Scan for the cell matching the given text and deliver its (X, Y) coordinate at center. 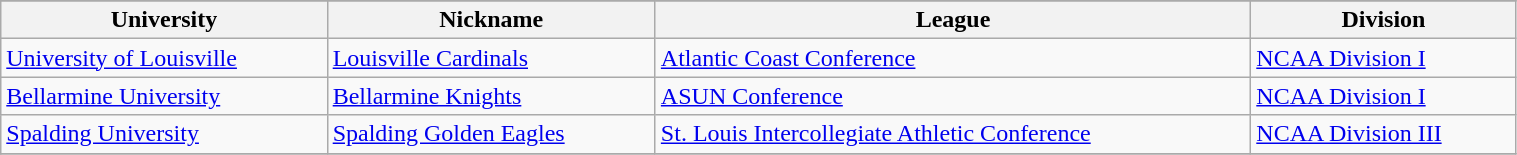
Spalding Golden Eagles (491, 134)
Louisville Cardinals (491, 58)
Division (1384, 20)
Nickname (491, 20)
Spalding University (164, 134)
NCAA Division III (1384, 134)
St. Louis Intercollegiate Athletic Conference (952, 134)
Bellarmine Knights (491, 96)
ASUN Conference (952, 96)
Atlantic Coast Conference (952, 58)
Bellarmine University (164, 96)
University of Louisville (164, 58)
University (164, 20)
League (952, 20)
